Find where the given text appears and provide that cell's center as (x, y) coordinate. 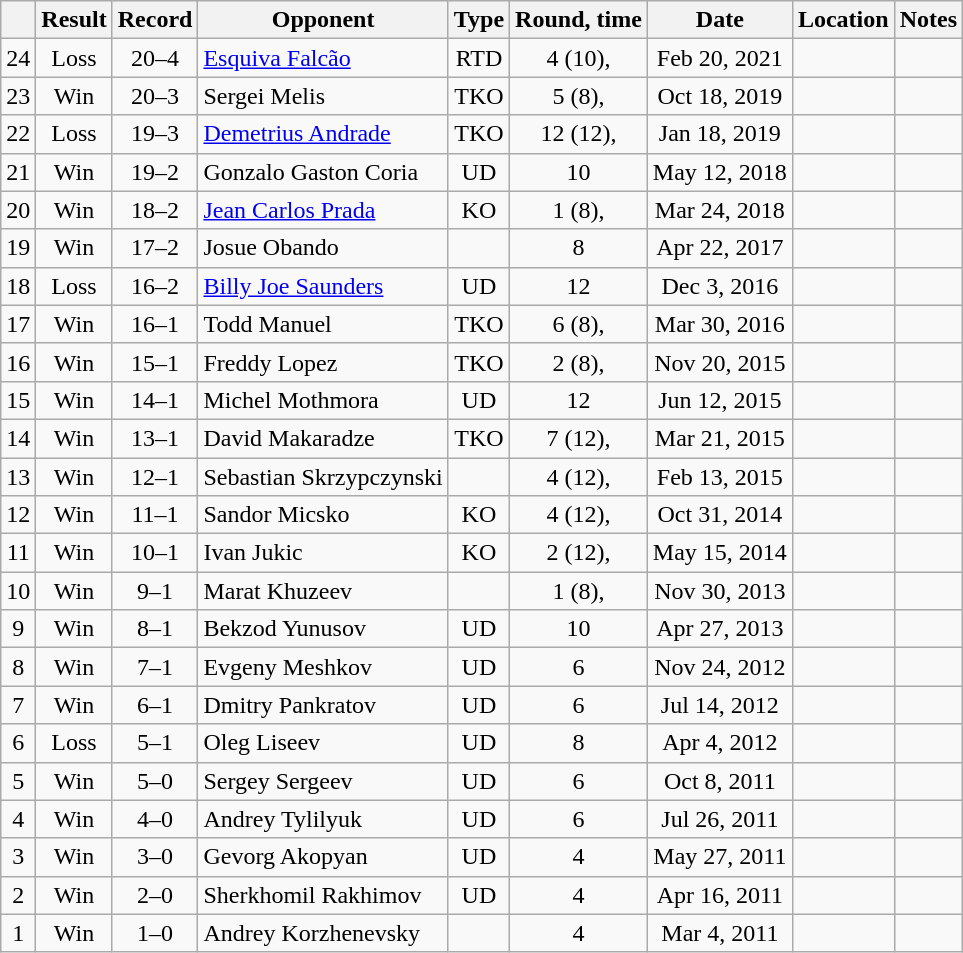
5 (18, 781)
14–1 (155, 400)
11–1 (155, 515)
7 (18, 705)
Round, time (579, 20)
7 (12), (579, 438)
5 (8), (579, 96)
Sebastian Skrzypczynski (323, 477)
11 (18, 553)
Sergey Sergeev (323, 781)
18–2 (155, 210)
8–1 (155, 629)
Mar 24, 2018 (720, 210)
Nov 20, 2015 (720, 362)
Bekzod Yunusov (323, 629)
Apr 22, 2017 (720, 248)
20–4 (155, 58)
Demetrius Andrade (323, 134)
Gevorg Akopyan (323, 857)
Michel Mothmora (323, 400)
2 (8), (579, 362)
Oct 8, 2011 (720, 781)
16–2 (155, 286)
5–1 (155, 743)
20 (18, 210)
4 (10), (579, 58)
19–3 (155, 134)
15 (18, 400)
6–1 (155, 705)
5–0 (155, 781)
24 (18, 58)
Notes (928, 20)
Andrey Tylilyuk (323, 819)
Freddy Lopez (323, 362)
Feb 20, 2021 (720, 58)
1 (18, 933)
Feb 13, 2015 (720, 477)
15–1 (155, 362)
10–1 (155, 553)
17 (18, 324)
9–1 (155, 591)
21 (18, 172)
Evgeny Meshkov (323, 667)
14 (18, 438)
Todd Manuel (323, 324)
Date (720, 20)
Jul 26, 2011 (720, 819)
2 (12), (579, 553)
Jean Carlos Prada (323, 210)
Marat Khuzeev (323, 591)
19 (18, 248)
20–3 (155, 96)
Sergei Melis (323, 96)
12 (12), (579, 134)
Esquiva Falcão (323, 58)
Jul 14, 2012 (720, 705)
13–1 (155, 438)
Oleg Liseev (323, 743)
22 (18, 134)
16 (18, 362)
Gonzalo Gaston Coria (323, 172)
Oct 31, 2014 (720, 515)
Sandor Micsko (323, 515)
Dmitry Pankratov (323, 705)
2 (18, 895)
Dec 3, 2016 (720, 286)
Jun 12, 2015 (720, 400)
13 (18, 477)
Andrey Korzhenevsky (323, 933)
Billy Joe Saunders (323, 286)
Josue Obando (323, 248)
David Makaradze (323, 438)
Mar 21, 2015 (720, 438)
Mar 30, 2016 (720, 324)
19–2 (155, 172)
May 12, 2018 (720, 172)
May 27, 2011 (720, 857)
7–1 (155, 667)
Type (478, 20)
Nov 30, 2013 (720, 591)
Record (155, 20)
Location (843, 20)
Oct 18, 2019 (720, 96)
12–1 (155, 477)
Apr 16, 2011 (720, 895)
May 15, 2014 (720, 553)
18 (18, 286)
Opponent (323, 20)
9 (18, 629)
6 (8), (579, 324)
Result (74, 20)
23 (18, 96)
Jan 18, 2019 (720, 134)
3–0 (155, 857)
1–0 (155, 933)
3 (18, 857)
17–2 (155, 248)
Mar 4, 2011 (720, 933)
Nov 24, 2012 (720, 667)
RTD (478, 58)
4–0 (155, 819)
Apr 27, 2013 (720, 629)
16–1 (155, 324)
Apr 4, 2012 (720, 743)
2–0 (155, 895)
Ivan Jukic (323, 553)
Sherkhomil Rakhimov (323, 895)
